Locate the cell with the specified text and output its (X, Y) center coordinate. 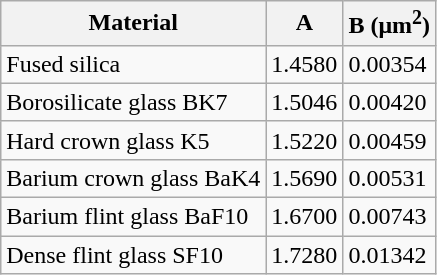
Borosilicate glass BK7 (134, 102)
0.00459 (390, 140)
1.5690 (304, 178)
0.00354 (390, 64)
1.5046 (304, 102)
Barium flint glass BaF10 (134, 217)
0.00420 (390, 102)
1.4580 (304, 64)
Barium crown glass BaK4 (134, 178)
Hard crown glass K5 (134, 140)
B (μm2) (390, 24)
1.6700 (304, 217)
0.00743 (390, 217)
Dense flint glass SF10 (134, 255)
1.5220 (304, 140)
0.00531 (390, 178)
Fused silica (134, 64)
0.01342 (390, 255)
Material (134, 24)
1.7280 (304, 255)
A (304, 24)
